Determine the [X, Y] coordinate at the center of the cell enclosing the given text.  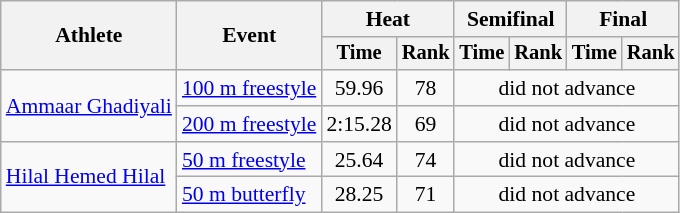
Athlete [89, 36]
Final [623, 19]
59.96 [358, 88]
71 [426, 195]
Ammaar Ghadiyali [89, 106]
Semifinal [510, 19]
28.25 [358, 195]
Event [249, 36]
Hilal Hemed Hilal [89, 178]
200 m freestyle [249, 124]
100 m freestyle [249, 88]
74 [426, 160]
25.64 [358, 160]
50 m butterfly [249, 195]
78 [426, 88]
2:15.28 [358, 124]
50 m freestyle [249, 160]
69 [426, 124]
Heat [388, 19]
